For the text-containing cell, return its midpoint in [X, Y] coordinate format. 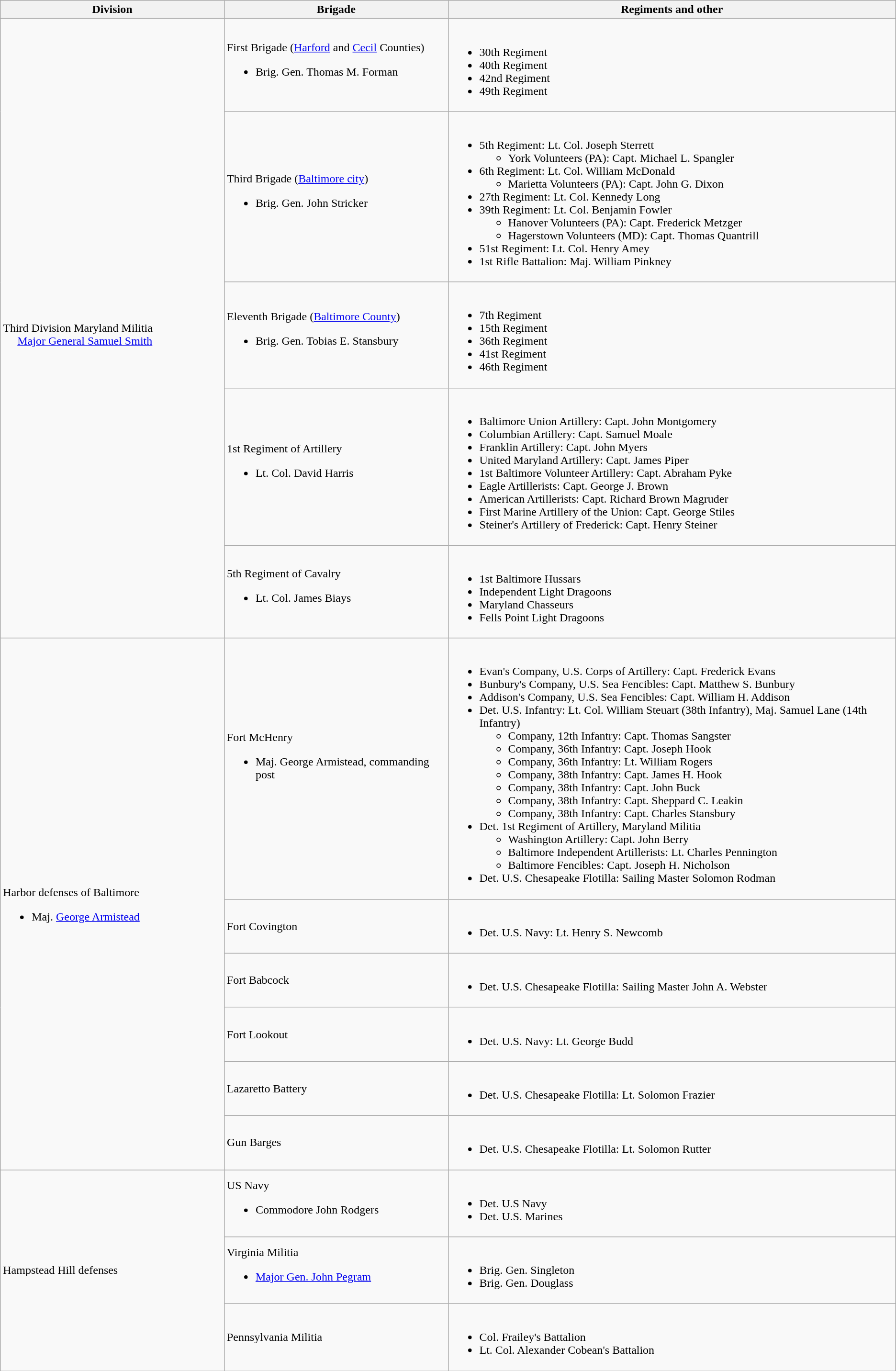
7th Regiment15th Regiment36th Regiment41st Regiment46th Regiment [672, 335]
Det. U.S. Chesapeake Flotilla: Sailing Master John A. Webster [672, 980]
Third Brigade (Baltimore city)Brig. Gen. John Stricker [336, 197]
Col. Frailey's BattalionLt. Col. Alexander Cobean's Battalion [672, 1337]
Det. U.S. Navy: Lt. Henry S. Newcomb [672, 926]
Pennsylvania Militia [336, 1337]
Fort Babcock [336, 980]
US NavyCommodore John Rodgers [336, 1203]
Third Division Maryland Militia Major General Samuel Smith [112, 328]
Lazaretto Battery [336, 1089]
Gun Barges [336, 1142]
Regiments and other [672, 10]
Eleventh Brigade (Baltimore County)Brig. Gen. Tobias E. Stansbury [336, 335]
Fort Lookout [336, 1034]
1st Regiment of ArtilleryLt. Col. David Harris [336, 466]
Det. U.S. Navy: Lt. George Budd [672, 1034]
Brigade [336, 10]
1st Baltimore HussarsIndependent Light DragoonsMaryland ChasseursFells Point Light Dragoons [672, 592]
5th Regiment of CavalryLt. Col. James Biays [336, 592]
First Brigade (Harford and Cecil Counties)Brig. Gen. Thomas M. Forman [336, 65]
Fort McHenryMaj. George Armistead, commanding post [336, 769]
Fort Covington [336, 926]
Brig. Gen. SingletonBrig. Gen. Douglass [672, 1270]
Virginia MilitiaMajor Gen. John Pegram [336, 1270]
Det. U.S. Chesapeake Flotilla: Lt. Solomon Rutter [672, 1142]
Det. U.S NavyDet. U.S. Marines [672, 1203]
Hampstead Hill defenses [112, 1270]
30th Regiment40th Regiment42nd Regiment49th Regiment [672, 65]
Det. U.S. Chesapeake Flotilla: Lt. Solomon Frazier [672, 1089]
Division [112, 10]
Harbor defenses of BaltimoreMaj. George Armistead [112, 904]
